Return [X, Y] of the center of cell containing provided text 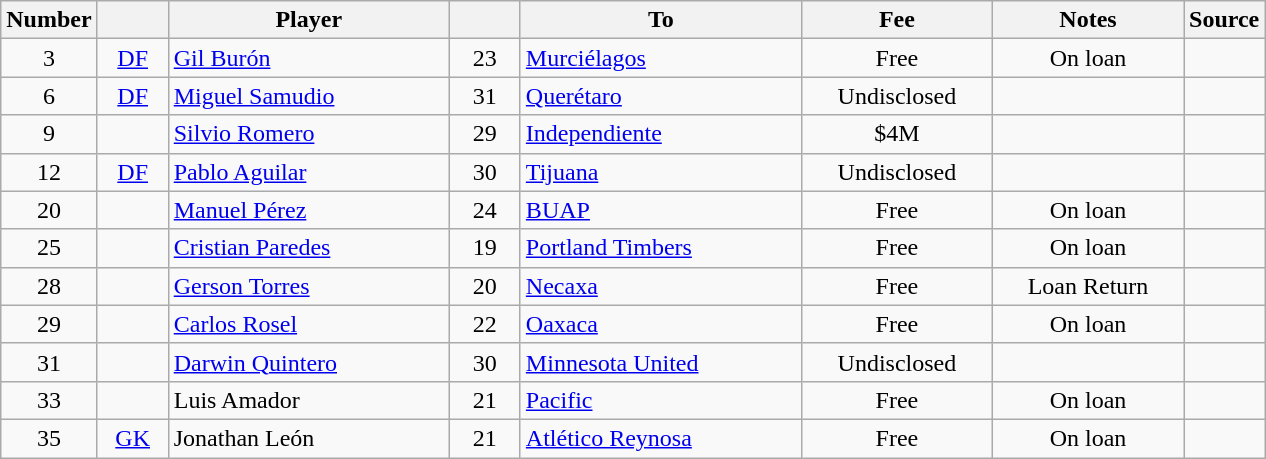
Atlético Reynosa [660, 438]
Gil Burón [308, 58]
BUAP [660, 210]
Luis Amador [308, 400]
Silvio Romero [308, 134]
Minnesota United [660, 362]
9 [49, 134]
To [660, 20]
Querétaro [660, 96]
Jonathan León [308, 438]
Loan Return [1088, 286]
22 [484, 324]
Pacific [660, 400]
Portland Timbers [660, 248]
Necaxa [660, 286]
Pablo Aguilar [308, 172]
Independiente [660, 134]
Oaxaca [660, 324]
6 [49, 96]
Murciélagos [660, 58]
Carlos Rosel [308, 324]
Fee [896, 20]
Source [1224, 20]
23 [484, 58]
Player [308, 20]
24 [484, 210]
28 [49, 286]
Tijuana [660, 172]
12 [49, 172]
19 [484, 248]
Cristian Paredes [308, 248]
$4M [896, 134]
33 [49, 400]
Gerson Torres [308, 286]
3 [49, 58]
Number [49, 20]
GK [132, 438]
35 [49, 438]
Manuel Pérez [308, 210]
Darwin Quintero [308, 362]
25 [49, 248]
Miguel Samudio [308, 96]
Notes [1088, 20]
